Find where the given text appears and provide that cell's center as [X, Y] coordinate. 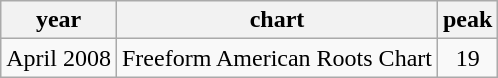
year [59, 20]
19 [467, 58]
April 2008 [59, 58]
chart [276, 20]
Freeform American Roots Chart [276, 58]
peak [467, 20]
